For the text-containing cell, return its midpoint in [x, y] coordinate format. 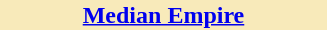
Median Empire [164, 15]
